From the cell containing the given text, extract its center point as [x, y] coordinate. 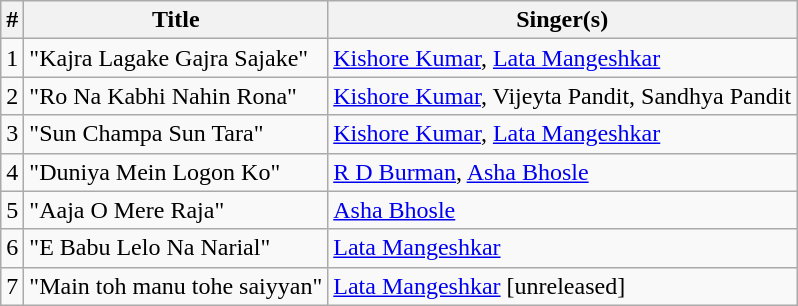
6 [12, 248]
5 [12, 210]
"E Babu Lelo Na Narial" [176, 248]
"Aaja O Mere Raja" [176, 210]
1 [12, 58]
Singer(s) [562, 20]
2 [12, 96]
"Duniya Mein Logon Ko" [176, 172]
Asha Bhosle [562, 210]
Lata Mangeshkar [unreleased] [562, 286]
3 [12, 134]
4 [12, 172]
Kishore Kumar, Vijeyta Pandit, Sandhya Pandit [562, 96]
R D Burman, Asha Bhosle [562, 172]
# [12, 20]
"Main toh manu tohe saiyyan" [176, 286]
Title [176, 20]
"Kajra Lagake Gajra Sajake" [176, 58]
"Sun Champa Sun Tara" [176, 134]
"Ro Na Kabhi Nahin Rona" [176, 96]
Lata Mangeshkar [562, 248]
7 [12, 286]
